Determine the [x, y] coordinate at the center of the cell enclosing the given text.  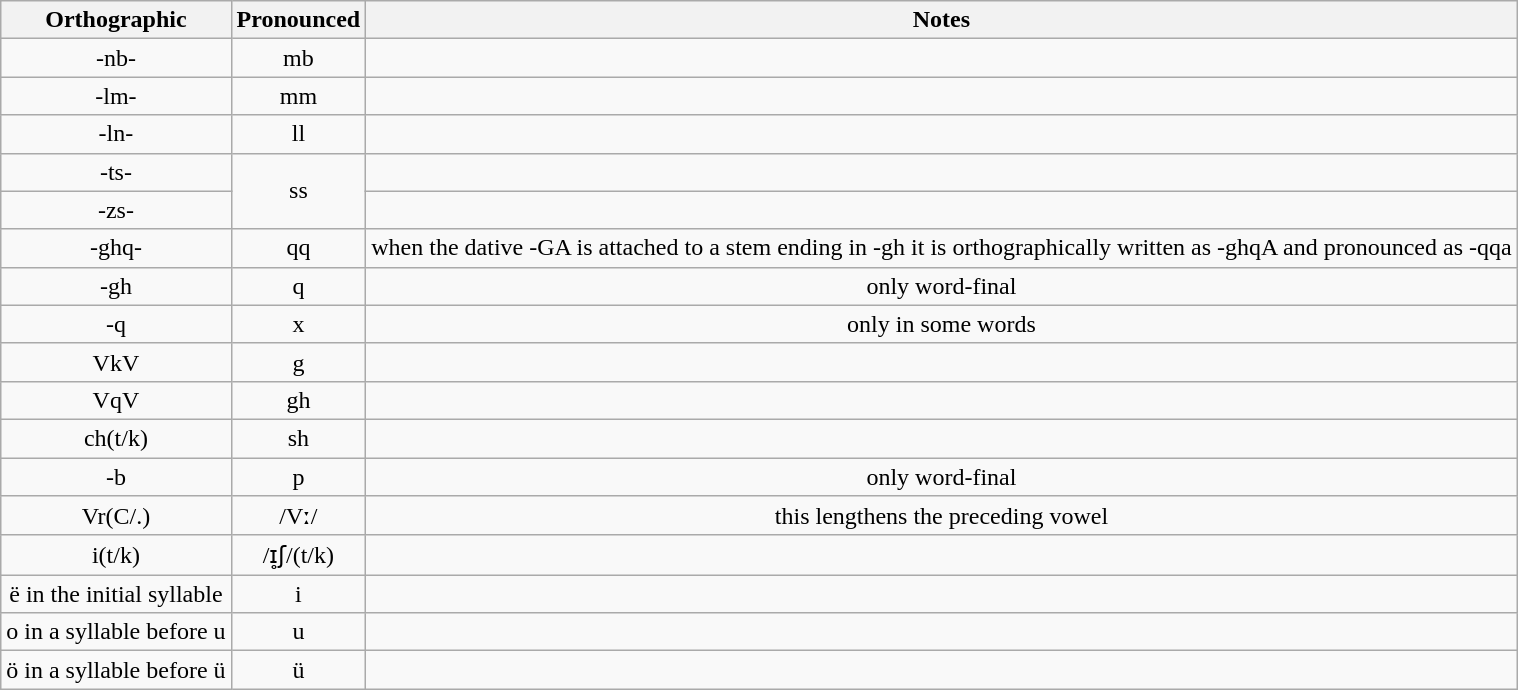
-b [116, 477]
/Vː/ [298, 516]
i [298, 594]
-gh [116, 286]
Vr(C/.) [116, 516]
mb [298, 58]
ë in the initial syllable [116, 594]
Pronounced [298, 20]
Notes [942, 20]
gh [298, 400]
qq [298, 248]
Orthographic [116, 20]
this lengthens the preceding vowel [942, 516]
mm [298, 96]
u [298, 632]
ch(t/k) [116, 438]
i(t/k) [116, 555]
x [298, 324]
VqV [116, 400]
-nb- [116, 58]
/ɪ̥ʃ/(t/k) [298, 555]
g [298, 362]
-zs- [116, 210]
-ghq- [116, 248]
-lm- [116, 96]
p [298, 477]
ü [298, 670]
q [298, 286]
when the dative -GA is attached to a stem ending in -gh it is orthographically written as -ghqA and pronounced as -qqa [942, 248]
only in some words [942, 324]
-q [116, 324]
o in a syllable before u [116, 632]
ss [298, 191]
ll [298, 134]
-ln- [116, 134]
VkV [116, 362]
ö in a syllable before ü [116, 670]
-ts- [116, 172]
sh [298, 438]
